Pinpoint the cell where the given text exists, returning its [x, y] midpoint coordinate. 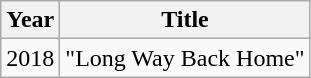
Year [30, 20]
Title [185, 20]
2018 [30, 58]
"Long Way Back Home" [185, 58]
